From the cell containing the given text, extract its center point as [x, y] coordinate. 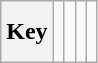
Key [27, 32]
